For the text-containing cell, return its midpoint in (X, Y) coordinate format. 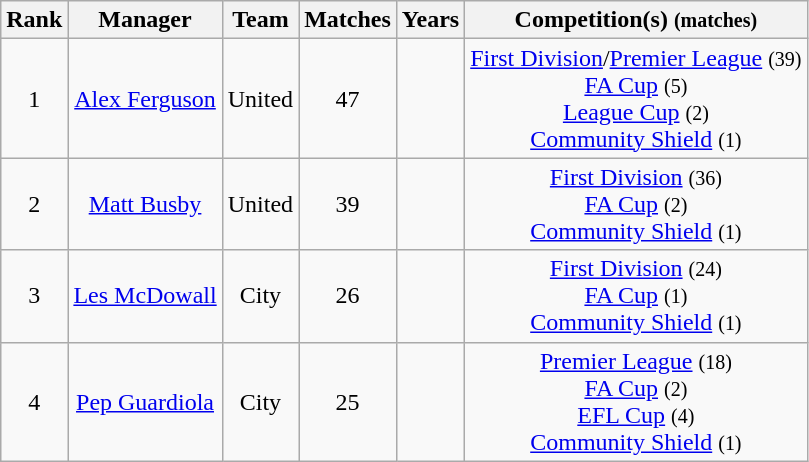
Years (430, 20)
47 (348, 98)
Team (260, 20)
25 (348, 402)
First Division/Premier League (39) FA Cup (5)League Cup (2)Community Shield (1) (636, 98)
39 (348, 204)
Rank (34, 20)
2 (34, 204)
Alex Ferguson (145, 98)
Les McDowall (145, 296)
1 (34, 98)
Matt Busby (145, 204)
First Division (36)FA Cup (2) Community Shield (1) (636, 204)
Pep Guardiola (145, 402)
Premier League (18)FA Cup (2)EFL Cup (4) Community Shield (1) (636, 402)
Matches (348, 20)
Manager (145, 20)
26 (348, 296)
First Division (24)FA Cup (1)Community Shield (1) (636, 296)
3 (34, 296)
Competition(s) (matches) (636, 20)
4 (34, 402)
